Capture the cell that displays the provided text and extract its (X, Y) central coordinate. 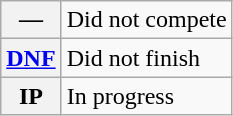
DNF (31, 58)
Did not compete (146, 20)
— (31, 20)
In progress (146, 96)
IP (31, 96)
Did not finish (146, 58)
